Pinpoint the cell where the given text exists, returning its [X, Y] midpoint coordinate. 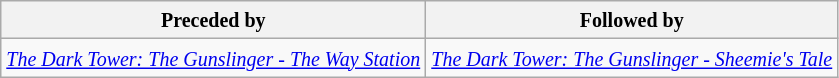
The Dark Tower: The Gunslinger - The Way Station [214, 58]
Followed by [632, 20]
Preceded by [214, 20]
The Dark Tower: The Gunslinger - Sheemie's Tale [632, 58]
